Pinpoint the cell where the given text exists, returning its [x, y] midpoint coordinate. 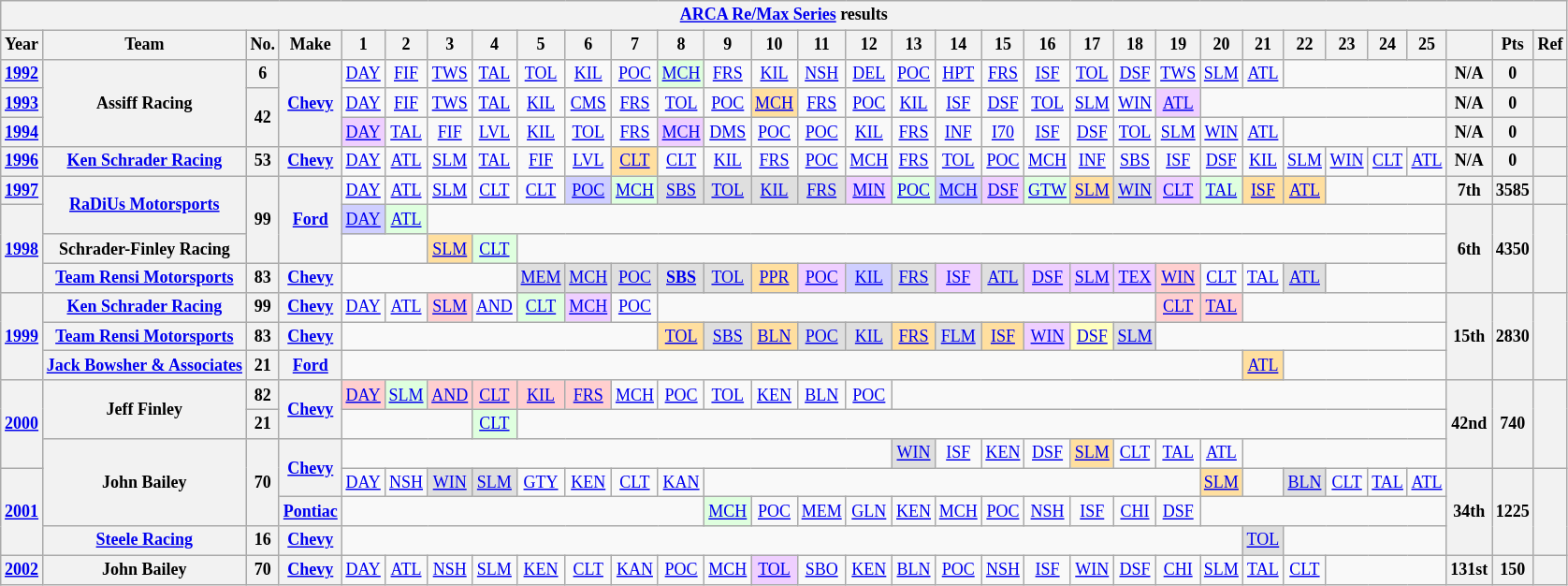
TEX [1135, 277]
1993 [22, 103]
DEL [869, 73]
10 [775, 45]
Ref [1550, 45]
RaDiUs Motorsports [144, 205]
1994 [22, 131]
1 [363, 45]
1997 [22, 191]
42 [262, 117]
22 [1305, 45]
Team [144, 45]
8 [681, 45]
42nd [1469, 424]
131st [1469, 569]
34th [1469, 512]
DMS [728, 131]
19 [1179, 45]
11 [821, 45]
3 [450, 45]
2002 [22, 569]
18 [1135, 45]
20 [1222, 45]
740 [1514, 424]
Assiff Racing [144, 103]
2 [406, 45]
Jeff Finley [144, 409]
4 [495, 45]
Jack Bowsher & Associates [144, 365]
1225 [1514, 512]
1999 [22, 336]
GTY [541, 483]
3585 [1514, 191]
13 [914, 45]
2000 [22, 424]
4350 [1514, 249]
1992 [22, 73]
FLM [958, 337]
1996 [22, 161]
15 [1003, 45]
1998 [22, 249]
53 [262, 161]
14 [958, 45]
Schrader-Finley Racing [144, 249]
GTW [1048, 191]
Year [22, 45]
I70 [1003, 131]
23 [1347, 45]
ARCA Re/Max Series results [784, 15]
150 [1514, 569]
Steele Racing [144, 541]
SBO [821, 569]
25 [1427, 45]
15th [1469, 336]
7th [1469, 191]
CMS [588, 103]
2830 [1514, 336]
2001 [22, 512]
5 [541, 45]
9 [728, 45]
Pontiac [311, 511]
7 [635, 45]
6th [1469, 249]
24 [1387, 45]
GLN [869, 511]
PPR [775, 277]
82 [262, 395]
MIN [869, 191]
No. [262, 45]
12 [869, 45]
Pts [1514, 45]
HPT [958, 73]
Make [311, 45]
17 [1092, 45]
